Provide the [x, y] coordinate of the cell's center where the given text is located.  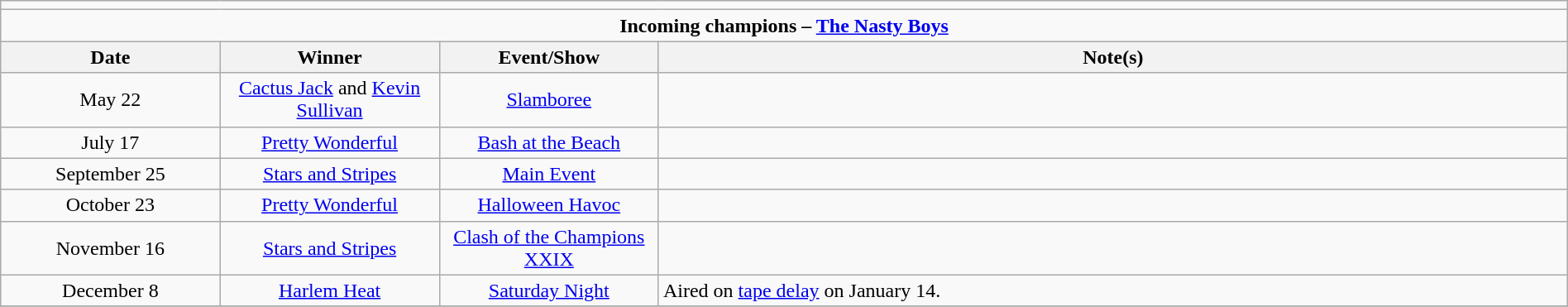
Winner [329, 57]
Date [111, 57]
Slamboree [549, 99]
Note(s) [1113, 57]
November 16 [111, 248]
Bash at the Beach [549, 142]
Halloween Havoc [549, 205]
October 23 [111, 205]
July 17 [111, 142]
September 25 [111, 174]
Aired on tape delay on January 14. [1113, 290]
Clash of the Champions XXIX [549, 248]
Incoming champions – The Nasty Boys [784, 26]
Event/Show [549, 57]
December 8 [111, 290]
Harlem Heat [329, 290]
Saturday Night [549, 290]
Main Event [549, 174]
May 22 [111, 99]
Cactus Jack and Kevin Sullivan [329, 99]
